Capture the cell that displays the provided text and extract its (x, y) central coordinate. 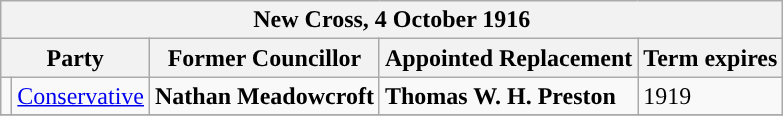
New Cross, 4 October 1916 (392, 20)
Party (76, 58)
Appointed Replacement (508, 58)
Thomas W. H. Preston (508, 96)
Former Councillor (265, 58)
Term expires (710, 58)
Nathan Meadowcroft (265, 96)
1919 (710, 96)
Conservative (81, 96)
